Determine the [X, Y] coordinate at the center of the cell enclosing the given text.  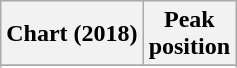
Chart (2018) [72, 34]
Peak position [189, 34]
